Output the (X, Y) coordinate of the center of the cell containing the given text.  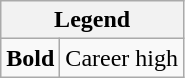
Legend (92, 20)
Career high (122, 58)
Bold (30, 58)
